Find where the given text appears and provide that cell's center as [x, y] coordinate. 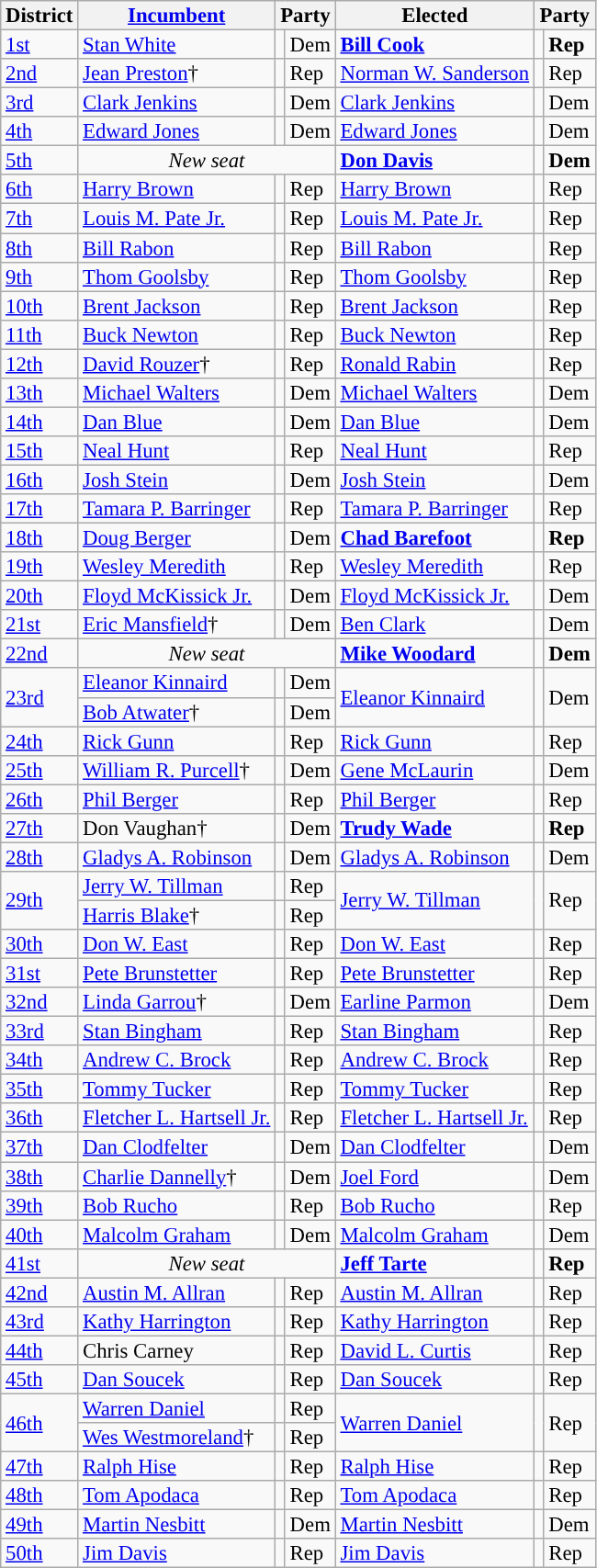
28th [39, 857]
20th [39, 596]
Mike Woodard [434, 654]
Trudy Wade [434, 829]
Stan White [176, 45]
41st [39, 1263]
30th [39, 944]
44th [39, 1350]
22nd [39, 654]
17th [39, 509]
David Rouzer† [176, 364]
Norman W. Sanderson [434, 73]
23rd [39, 698]
6th [39, 189]
16th [39, 479]
David L. Curtis [434, 1350]
Chad Barefoot [434, 538]
Incumbent [176, 16]
Charlie Dannelly† [176, 1177]
Don Vaughan† [176, 829]
33rd [39, 1032]
9th [39, 276]
42nd [39, 1292]
43rd [39, 1322]
50th [39, 1553]
15th [39, 451]
Linda Garrou† [176, 1002]
8th [39, 248]
Jeff Tarte [434, 1263]
40th [39, 1235]
10th [39, 306]
46th [39, 1422]
Bill Cook [434, 45]
Doug Berger [176, 538]
Jean Preston† [176, 73]
24th [39, 741]
Don Davis [434, 161]
36th [39, 1119]
4th [39, 131]
32nd [39, 1002]
3rd [39, 103]
31st [39, 974]
Bob Atwater† [176, 712]
Joel Ford [434, 1177]
49th [39, 1525]
Gene McLaurin [434, 770]
45th [39, 1380]
District [39, 16]
19th [39, 567]
35th [39, 1089]
Chris Carney [176, 1350]
21st [39, 625]
26th [39, 799]
William R. Purcell† [176, 770]
38th [39, 1177]
5th [39, 161]
Elected [434, 16]
11th [39, 334]
37th [39, 1147]
48th [39, 1495]
25th [39, 770]
29th [39, 900]
Wes Westmoreland† [176, 1438]
27th [39, 829]
39th [39, 1205]
14th [39, 422]
Eric Mansfield† [176, 625]
34th [39, 1060]
13th [39, 393]
Earline Parmon [434, 1002]
18th [39, 538]
Ben Clark [434, 625]
47th [39, 1467]
Ronald Rabin [434, 364]
2nd [39, 73]
7th [39, 219]
1st [39, 45]
12th [39, 364]
Harris Blake† [176, 915]
